From the cell containing the given text, extract its center point as [x, y] coordinate. 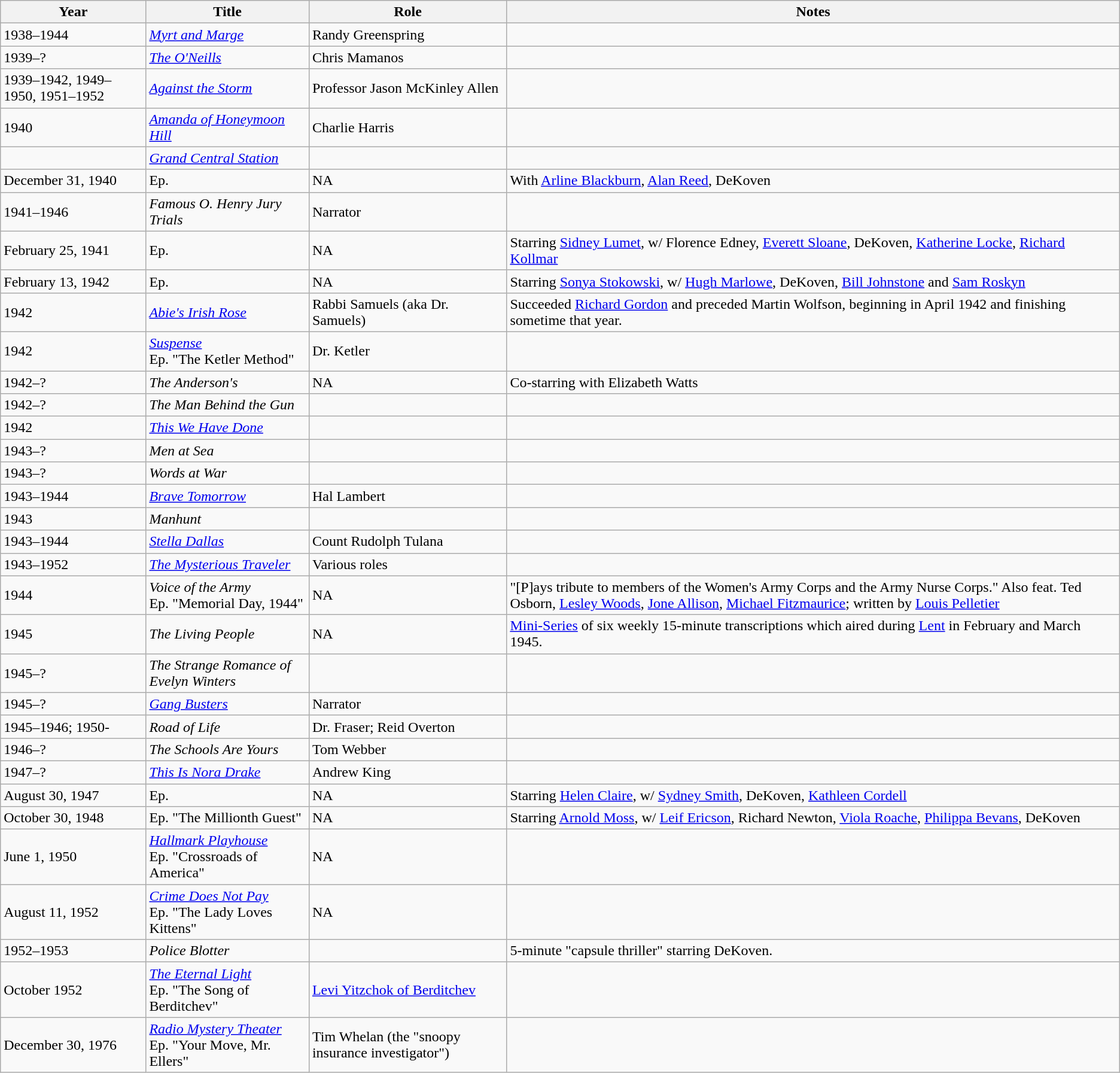
Against the Storm [227, 89]
1947–? [73, 772]
December 31, 1940 [73, 181]
Abie's Irish Rose [227, 312]
Hal Lambert [407, 496]
1943 [73, 519]
Hallmark PlayhouseEp. "Crossroads of America" [227, 857]
Rabbi Samuels (aka Dr. Samuels) [407, 312]
1941–1946 [73, 212]
This We Have Done [227, 428]
Charlie Harris [407, 127]
Various roles [407, 564]
The Schools Are Yours [227, 749]
Stella Dallas [227, 542]
Famous O. Henry Jury Trials [227, 212]
Year [73, 12]
Tom Webber [407, 749]
With Arline Blackburn, Alan Reed, DeKoven [813, 181]
Dr. Ketler [407, 351]
The Mysterious Traveler [227, 564]
Words at War [227, 473]
Count Rudolph Tulana [407, 542]
Police Blotter [227, 951]
Myrt and Marge [227, 35]
Tim Whelan (the "snoopy insurance investigator") [407, 1045]
August 11, 1952 [73, 912]
February 25, 1941 [73, 250]
The O'Neills [227, 57]
Crime Does Not PayEp. "The Lady Loves Kittens" [227, 912]
1952–1953 [73, 951]
1946–? [73, 749]
5-minute "capsule thriller" starring DeKoven. [813, 951]
Manhunt [227, 519]
Notes [813, 12]
This Is Nora Drake [227, 772]
Randy Greenspring [407, 35]
1945–1946; 1950- [73, 727]
The Man Behind the Gun [227, 405]
Chris Mamanos [407, 57]
Starring Sidney Lumet, w/ Florence Edney, Everett Sloane, DeKoven, Katherine Locke, Richard Kollmar [813, 250]
Succeeded Richard Gordon and preceded Martin Wolfson, beginning in April 1942 and finishing sometime that year. [813, 312]
The Living People [227, 634]
Road of Life [227, 727]
October 1952 [73, 990]
Grand Central Station [227, 158]
Starring Helen Claire, w/ Sydney Smith, DeKoven, Kathleen Cordell [813, 795]
1944 [73, 595]
Starring Sonya Stokowski, w/ Hugh Marlowe, DeKoven, Bill Johnstone and Sam Roskyn [813, 281]
SuspenseEp. "The Ketler Method" [227, 351]
Role [407, 12]
1943–1952 [73, 564]
June 1, 1950 [73, 857]
December 30, 1976 [73, 1045]
Amanda of Honeymoon Hill [227, 127]
February 13, 1942 [73, 281]
The Eternal LightEp. "The Song of Berditchev" [227, 990]
1939–? [73, 57]
1940 [73, 127]
1939–1942, 1949–1950, 1951–1952 [73, 89]
Dr. Fraser; Reid Overton [407, 727]
Men at Sea [227, 451]
Starring Arnold Moss, w/ Leif Ericson, Richard Newton, Viola Roache, Philippa Bevans, DeKoven [813, 818]
Gang Busters [227, 704]
Ep. "The Millionth Guest" [227, 818]
The Anderson's [227, 382]
Levi Yitzchok of Berditchev [407, 990]
Mini-Series of six weekly 15-minute transcriptions which aired during Lent in February and March 1945. [813, 634]
August 30, 1947 [73, 795]
Professor Jason McKinley Allen [407, 89]
Andrew King [407, 772]
Title [227, 12]
1945 [73, 634]
Voice of the ArmyEp. "Memorial Day, 1944" [227, 595]
October 30, 1948 [73, 818]
1938–1944 [73, 35]
Brave Tomorrow [227, 496]
Co-starring with Elizabeth Watts [813, 382]
Radio Mystery TheaterEp. "Your Move, Mr. Ellers" [227, 1045]
The Strange Romance of Evelyn Winters [227, 673]
